Return [X, Y] of the center of cell containing provided text 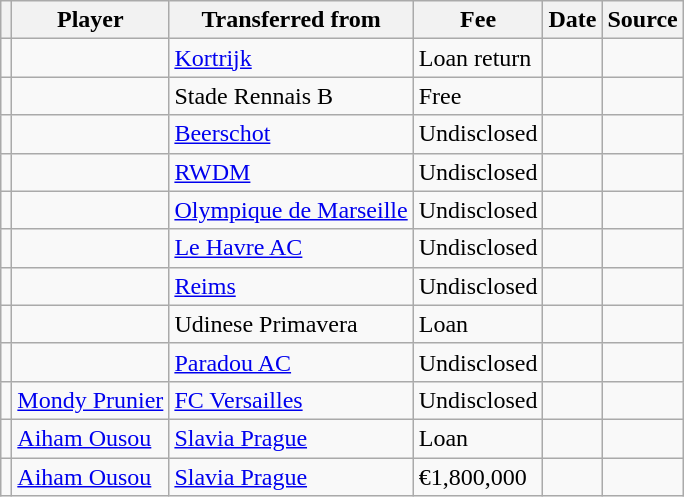
Olympique de Marseille [291, 210]
Source [642, 20]
FC Versailles [291, 400]
Udinese Primavera [291, 324]
Date [572, 20]
Beerschot [291, 134]
Mondy Prunier [90, 400]
Loan return [478, 58]
€1,800,000 [478, 477]
Reims [291, 286]
Le Havre AC [291, 248]
Fee [478, 20]
RWDM [291, 172]
Free [478, 96]
Stade Rennais B [291, 96]
Paradou AC [291, 362]
Player [90, 20]
Transferred from [291, 20]
Kortrijk [291, 58]
